Scan for the cell matching the given text and deliver its [x, y] coordinate at center. 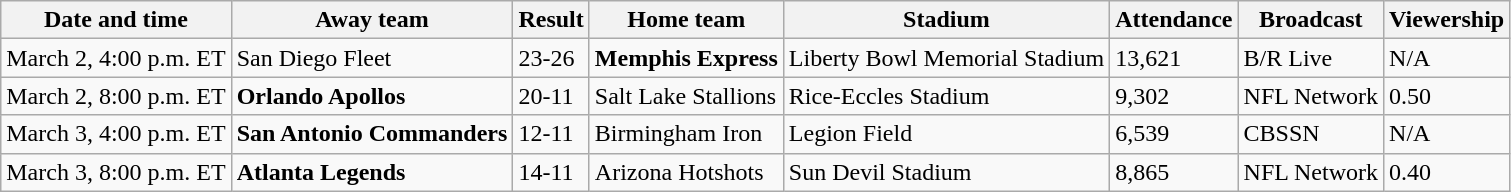
0.40 [1447, 172]
23-26 [551, 58]
March 3, 8:00 p.m. ET [116, 172]
Salt Lake Stallions [686, 96]
8,865 [1174, 172]
B/R Live [1311, 58]
13,621 [1174, 58]
Stadium [946, 20]
Date and time [116, 20]
Broadcast [1311, 20]
Attendance [1174, 20]
March 2, 8:00 p.m. ET [116, 96]
San Antonio Commanders [372, 134]
CBSSN [1311, 134]
Sun Devil Stadium [946, 172]
Memphis Express [686, 58]
20-11 [551, 96]
12-11 [551, 134]
Atlanta Legends [372, 172]
14-11 [551, 172]
Result [551, 20]
Viewership [1447, 20]
Birmingham Iron [686, 134]
Legion Field [946, 134]
6,539 [1174, 134]
Orlando Apollos [372, 96]
San Diego Fleet [372, 58]
March 3, 4:00 p.m. ET [116, 134]
0.50 [1447, 96]
Arizona Hotshots [686, 172]
March 2, 4:00 p.m. ET [116, 58]
Home team [686, 20]
Away team [372, 20]
Rice-Eccles Stadium [946, 96]
9,302 [1174, 96]
Liberty Bowl Memorial Stadium [946, 58]
